Capture the cell that displays the provided text and extract its (x, y) central coordinate. 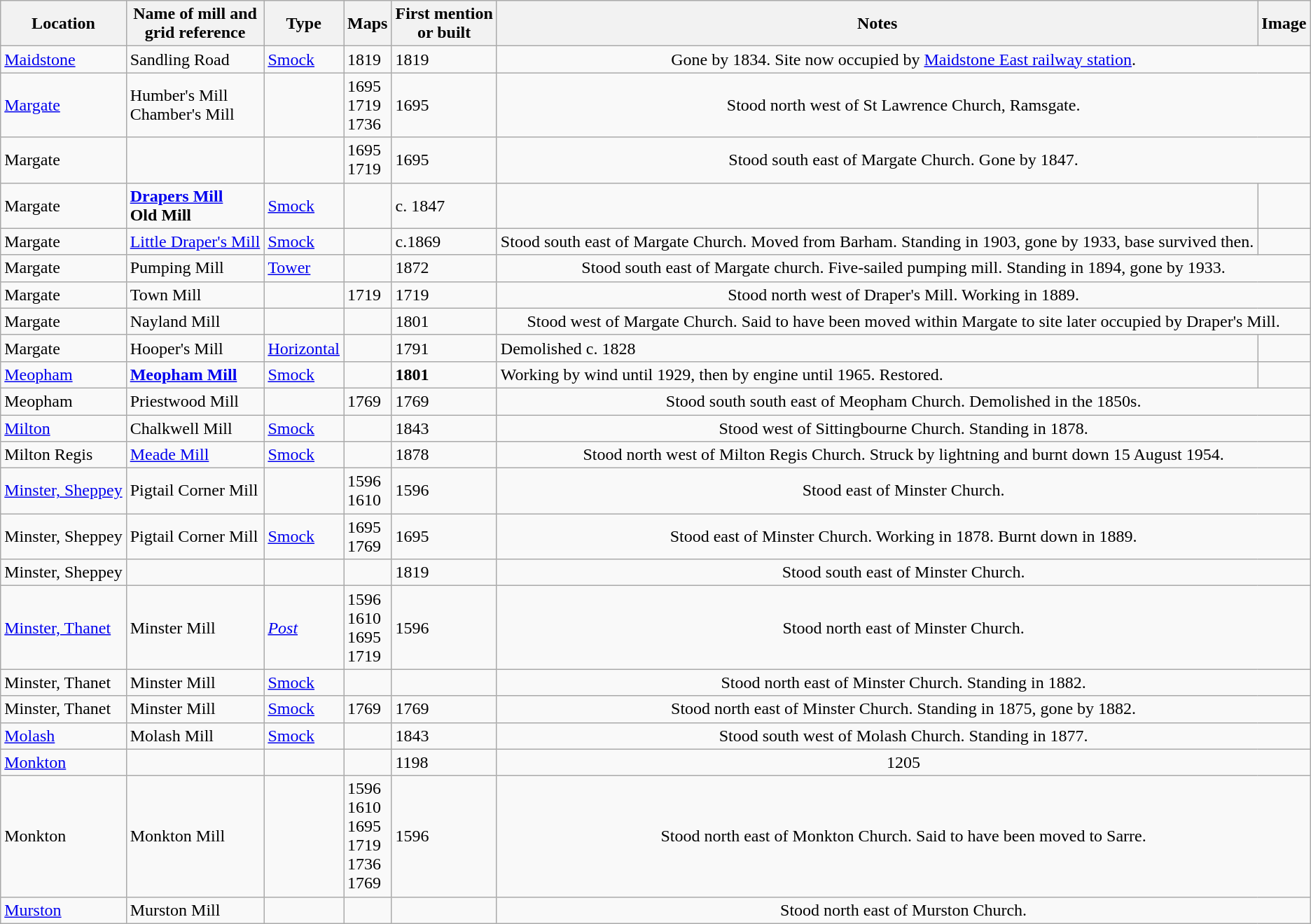
First mentionor built (444, 24)
159616101695171917361769 (368, 836)
Town Mill (195, 295)
Working by wind until 1929, then by engine until 1965. Restored. (877, 374)
c. 1847 (444, 206)
Molash (63, 736)
Priestwood Mill (195, 401)
Name of mill andgrid reference (195, 24)
Demolished c. 1828 (877, 348)
Sandling Road (195, 59)
Stood south east of Margate Church. Gone by 1847. (903, 160)
Stood south east of Margate church. Five-sailed pumping mill. Standing in 1894, gone by 1933. (903, 268)
Stood east of Minster Church. (903, 491)
Molash Mill (195, 736)
1205 (903, 762)
1878 (444, 455)
Nayland Mill (195, 321)
Stood north west of Draper's Mill. Working in 1889. (903, 295)
Stood west of Sittingbourne Church. Standing in 1878. (903, 428)
Stood south south east of Meopham Church. Demolished in the 1850s. (903, 401)
Stood south east of Margate Church. Moved from Barham. Standing in 1903, gone by 1933, base survived then. (877, 241)
Murston Mill (195, 910)
Pumping Mill (195, 268)
Stood west of Margate Church. Said to have been moved within Margate to site later occupied by Draper's Mill. (903, 321)
Stood south west of Molash Church. Standing in 1877. (903, 736)
16951719 (368, 160)
Type (304, 24)
Hooper's Mill (195, 348)
Image (1284, 24)
Meopham Mill (195, 374)
Chalkwell Mill (195, 428)
c.1869 (444, 241)
16951769 (368, 536)
Post (304, 627)
Stood north east of Murston Church. (903, 910)
1198 (444, 762)
Stood north west of St Lawrence Church, Ramsgate. (903, 105)
Little Draper's Mill (195, 241)
Stood north west of Milton Regis Church. Struck by lightning and burnt down 15 August 1954. (903, 455)
Tower (304, 268)
Murston (63, 910)
Stood north east of Minster Church. Standing in 1875, gone by 1882. (903, 709)
Gone by 1834. Site now occupied by Maidstone East railway station. (903, 59)
Stood north east of Minster Church. Standing in 1882. (903, 682)
Stood north east of Minster Church. (903, 627)
169517191736 (368, 105)
Location (63, 24)
Maidstone (63, 59)
Horizontal (304, 348)
Humber's MillChamber's Mill (195, 105)
Milton Regis (63, 455)
Stood north east of Monkton Church. Said to have been moved to Sarre. (903, 836)
Notes (877, 24)
Monkton Mill (195, 836)
Drapers MillOld Mill (195, 206)
1791 (444, 348)
1596161016951719 (368, 627)
Maps (368, 24)
1872 (444, 268)
Milton (63, 428)
Meade Mill (195, 455)
15961610 (368, 491)
Stood south east of Minster Church. (903, 573)
Stood east of Minster Church. Working in 1878. Burnt down in 1889. (903, 536)
